Scan for the cell matching the given text and deliver its (X, Y) coordinate at center. 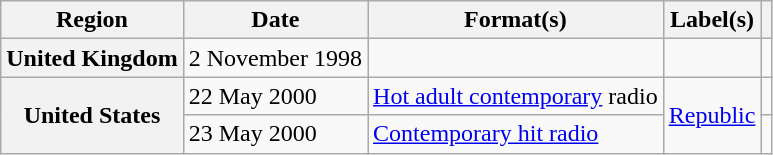
United Kingdom (92, 58)
Region (92, 20)
Label(s) (712, 20)
Date (275, 20)
2 November 1998 (275, 58)
Hot adult contemporary radio (516, 96)
Contemporary hit radio (516, 134)
23 May 2000 (275, 134)
Republic (712, 115)
22 May 2000 (275, 96)
Format(s) (516, 20)
United States (92, 115)
